Scan for the cell matching the given text and deliver its [x, y] coordinate at center. 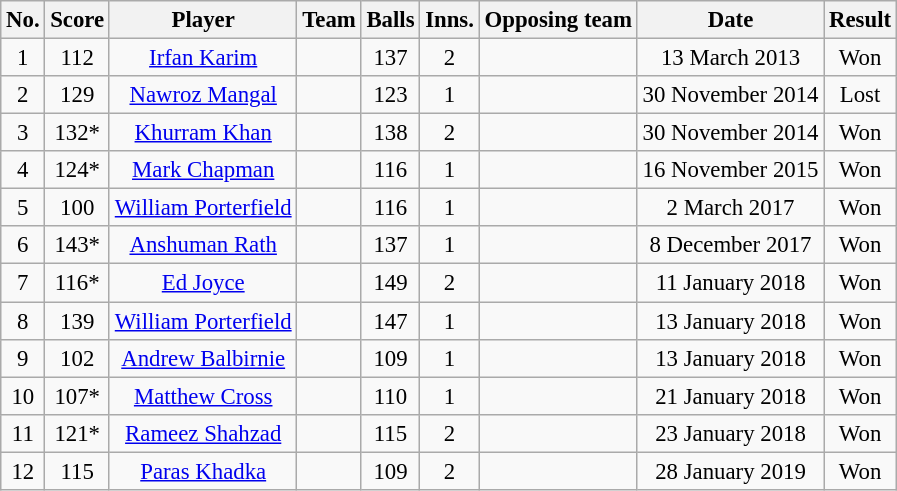
Rameez Shahzad [202, 433]
138 [390, 133]
No. [23, 20]
139 [78, 321]
102 [78, 358]
Khurram Khan [202, 133]
8 December 2017 [730, 245]
124* [78, 170]
Nawroz Mangal [202, 95]
Date [730, 20]
129 [78, 95]
Team [329, 20]
123 [390, 95]
121* [78, 433]
6 [23, 245]
5 [23, 208]
Player [202, 20]
7 [23, 283]
4 [23, 170]
Anshuman Rath [202, 245]
13 March 2013 [730, 58]
Paras Khadka [202, 471]
21 January 2018 [730, 396]
Matthew Cross [202, 396]
Result [860, 20]
28 January 2019 [730, 471]
11 January 2018 [730, 283]
143* [78, 245]
8 [23, 321]
Lost [860, 95]
Ed Joyce [202, 283]
Andrew Balbirnie [202, 358]
147 [390, 321]
10 [23, 396]
Inns. [450, 20]
110 [390, 396]
11 [23, 433]
112 [78, 58]
Mark Chapman [202, 170]
Opposing team [558, 20]
16 November 2015 [730, 170]
100 [78, 208]
149 [390, 283]
Score [78, 20]
2 March 2017 [730, 208]
12 [23, 471]
23 January 2018 [730, 433]
116* [78, 283]
Balls [390, 20]
132* [78, 133]
9 [23, 358]
3 [23, 133]
Irfan Karim [202, 58]
107* [78, 396]
